For the text-containing cell, return its midpoint in [X, Y] coordinate format. 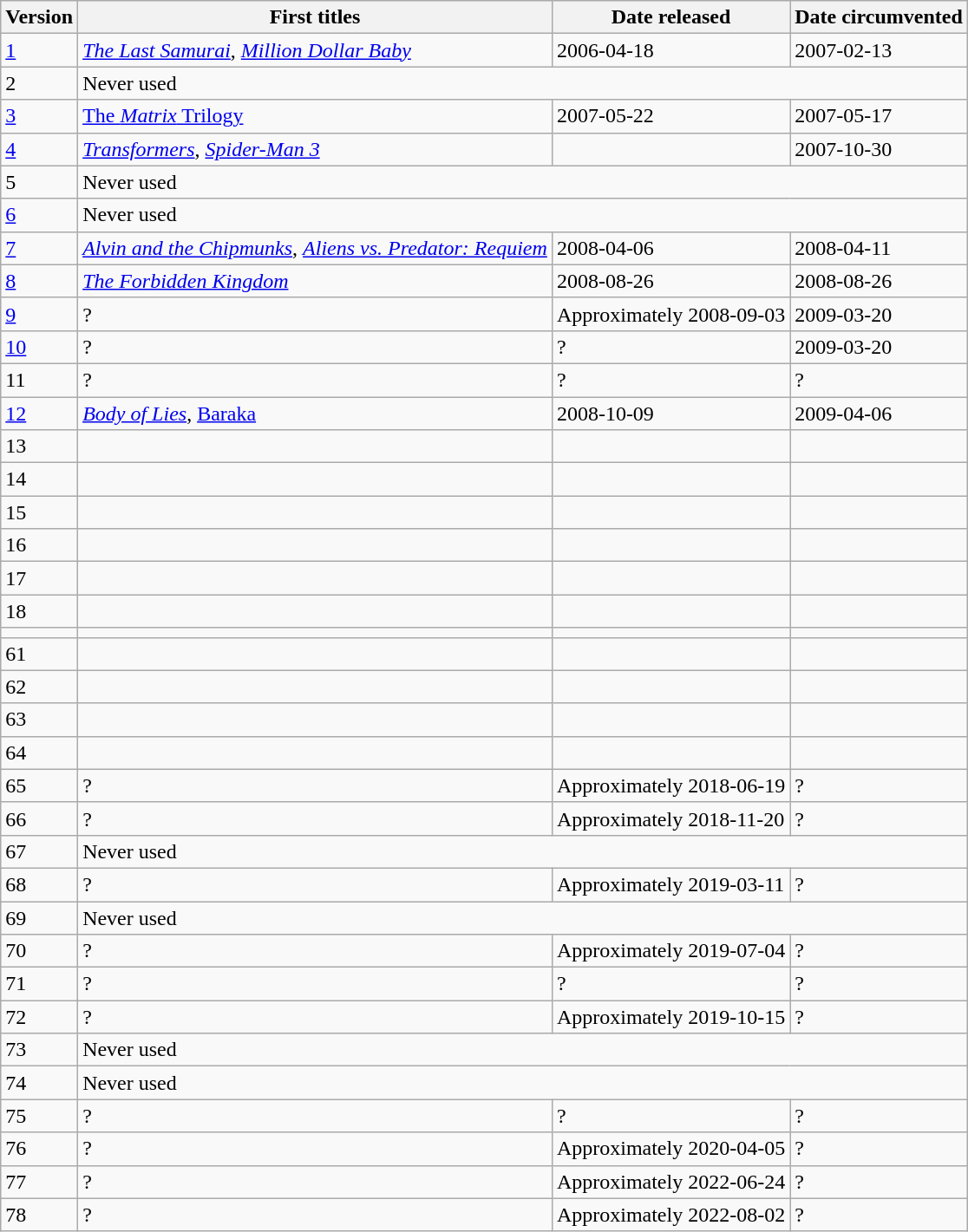
The Forbidden Kingdom [316, 281]
74 [40, 1083]
62 [40, 687]
17 [40, 578]
The Matrix Trilogy [316, 116]
Alvin and the Chipmunks, Aliens vs. Predator: Requiem [316, 248]
2008-04-06 [670, 248]
78 [40, 1215]
77 [40, 1182]
13 [40, 447]
2007-05-22 [670, 116]
2007-10-30 [880, 149]
Approximately 2019-10-15 [670, 1017]
1 [40, 50]
Body of Lies, Baraka [316, 414]
The Last Samurai, Million Dollar Baby [316, 50]
15 [40, 512]
65 [40, 785]
10 [40, 347]
2009-04-06 [880, 414]
16 [40, 545]
75 [40, 1116]
76 [40, 1149]
61 [40, 654]
Version [40, 17]
Approximately 2008-09-03 [670, 314]
64 [40, 753]
72 [40, 1017]
8 [40, 281]
2008-04-11 [880, 248]
2007-02-13 [880, 50]
68 [40, 884]
5 [40, 182]
69 [40, 918]
Approximately 2020-04-05 [670, 1149]
2008-10-09 [670, 414]
Date circumvented [880, 17]
Approximately 2022-06-24 [670, 1182]
Date released [670, 17]
67 [40, 851]
18 [40, 611]
2 [40, 83]
4 [40, 149]
70 [40, 951]
2006-04-18 [670, 50]
Approximately 2022-08-02 [670, 1215]
Approximately 2019-07-04 [670, 951]
7 [40, 248]
66 [40, 818]
6 [40, 215]
11 [40, 380]
73 [40, 1050]
First titles [316, 17]
9 [40, 314]
63 [40, 720]
12 [40, 414]
Approximately 2018-06-19 [670, 785]
71 [40, 984]
2007-05-17 [880, 116]
14 [40, 479]
Approximately 2019-03-11 [670, 884]
Transformers, Spider-Man 3 [316, 149]
Approximately 2018-11-20 [670, 818]
3 [40, 116]
